Extract the (X, Y) coordinate from the center of the cell holding the provided text.  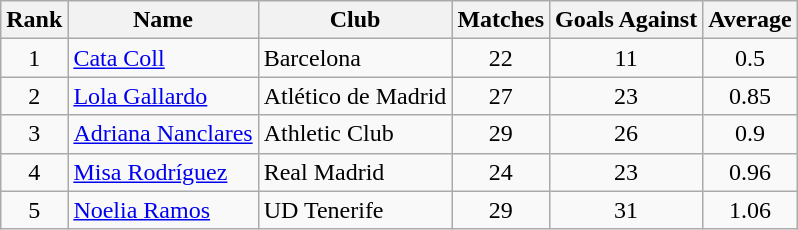
Noelia Ramos (163, 210)
4 (34, 172)
1 (34, 58)
1.06 (750, 210)
27 (501, 96)
26 (626, 134)
Goals Against (626, 20)
Matches (501, 20)
Athletic Club (355, 134)
0.5 (750, 58)
3 (34, 134)
Name (163, 20)
Lola Gallardo (163, 96)
11 (626, 58)
0.96 (750, 172)
Adriana Nanclares (163, 134)
Barcelona (355, 58)
0.9 (750, 134)
Misa Rodríguez (163, 172)
2 (34, 96)
Cata Coll (163, 58)
0.85 (750, 96)
UD Tenerife (355, 210)
Average (750, 20)
Rank (34, 20)
Real Madrid (355, 172)
31 (626, 210)
Atlético de Madrid (355, 96)
24 (501, 172)
22 (501, 58)
Club (355, 20)
5 (34, 210)
